Return the [x, y] coordinate for the center point of the cell that contains the specified text.  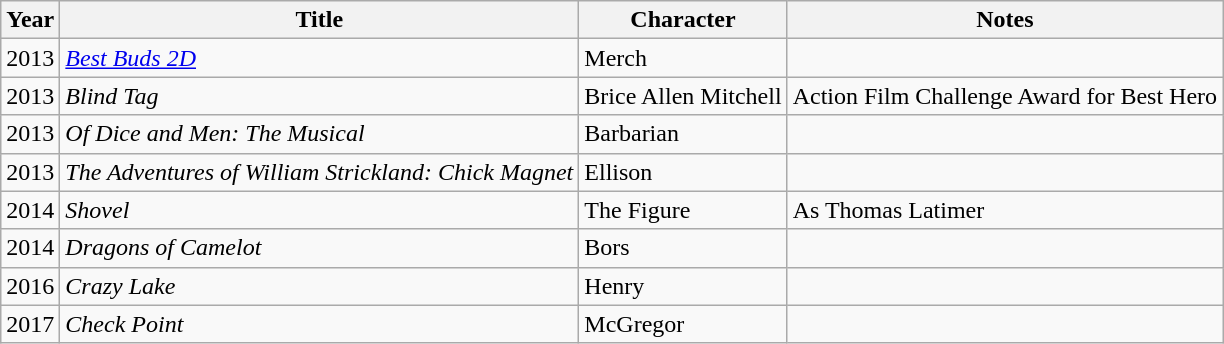
2017 [30, 324]
2016 [30, 286]
As Thomas Latimer [1004, 210]
The Figure [683, 210]
Ellison [683, 172]
Crazy Lake [320, 286]
Check Point [320, 324]
Dragons of Camelot [320, 248]
Blind Tag [320, 96]
Year [30, 20]
Title [320, 20]
The Adventures of William Strickland: Chick Magnet [320, 172]
Bors [683, 248]
Best Buds 2D [320, 58]
Character [683, 20]
Henry [683, 286]
Of Dice and Men: The Musical [320, 134]
Brice Allen Mitchell [683, 96]
Barbarian [683, 134]
Shovel [320, 210]
McGregor [683, 324]
Merch [683, 58]
Action Film Challenge Award for Best Hero [1004, 96]
Notes [1004, 20]
